Locate the cell with the specified text and output its [X, Y] center coordinate. 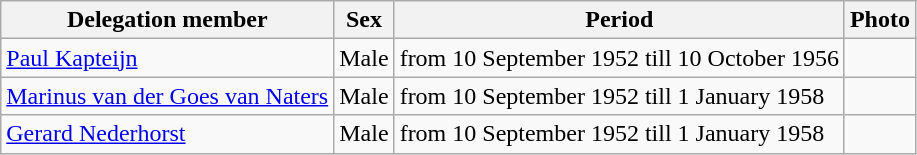
Period [619, 20]
from 10 September 1952 till 10 October 1956 [619, 58]
Gerard Nederhorst [168, 134]
Paul Kapteijn [168, 58]
Delegation member [168, 20]
Marinus van der Goes van Naters [168, 96]
Sex [364, 20]
Photo [880, 20]
